Extract the (X, Y) coordinate from the center of the cell holding the provided text.  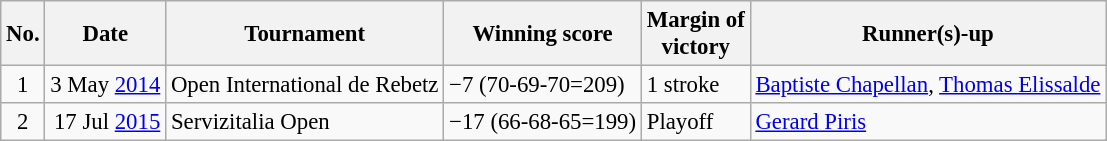
No. (23, 34)
1 (23, 85)
Playoff (696, 122)
1 stroke (696, 85)
−17 (66-68-65=199) (543, 122)
Margin ofvictory (696, 34)
Runner(s)-up (928, 34)
Date (106, 34)
Winning score (543, 34)
2 (23, 122)
Gerard Piris (928, 122)
−7 (70-69-70=209) (543, 85)
Open International de Rebetz (305, 85)
Baptiste Chapellan, Thomas Elissalde (928, 85)
17 Jul 2015 (106, 122)
3 May 2014 (106, 85)
Tournament (305, 34)
Servizitalia Open (305, 122)
